Capture the cell that displays the provided text and extract its (X, Y) central coordinate. 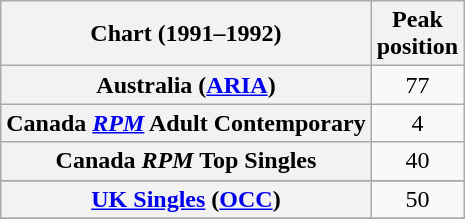
Peakposition (417, 34)
Canada RPM Top Singles (186, 161)
40 (417, 161)
77 (417, 85)
Canada RPM Adult Contemporary (186, 123)
50 (417, 199)
Chart (1991–1992) (186, 34)
UK Singles (OCC) (186, 199)
Australia (ARIA) (186, 85)
4 (417, 123)
